Extract the (x, y) coordinate from the center of the cell holding the provided text.  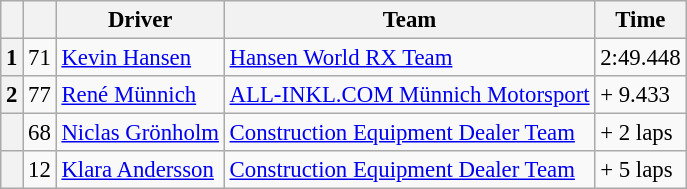
Hansen World RX Team (410, 58)
René Münnich (140, 95)
Kevin Hansen (140, 58)
+ 5 laps (640, 170)
68 (40, 133)
+ 2 laps (640, 133)
12 (40, 170)
Time (640, 20)
ALL-INKL.COM Münnich Motorsport (410, 95)
+ 9.433 (640, 95)
Driver (140, 20)
2:49.448 (640, 58)
Klara Andersson (140, 170)
1 (12, 58)
2 (12, 95)
77 (40, 95)
71 (40, 58)
Team (410, 20)
Niclas Grönholm (140, 133)
